Search for the cell housing the specified text and yield its (x, y) center coordinate. 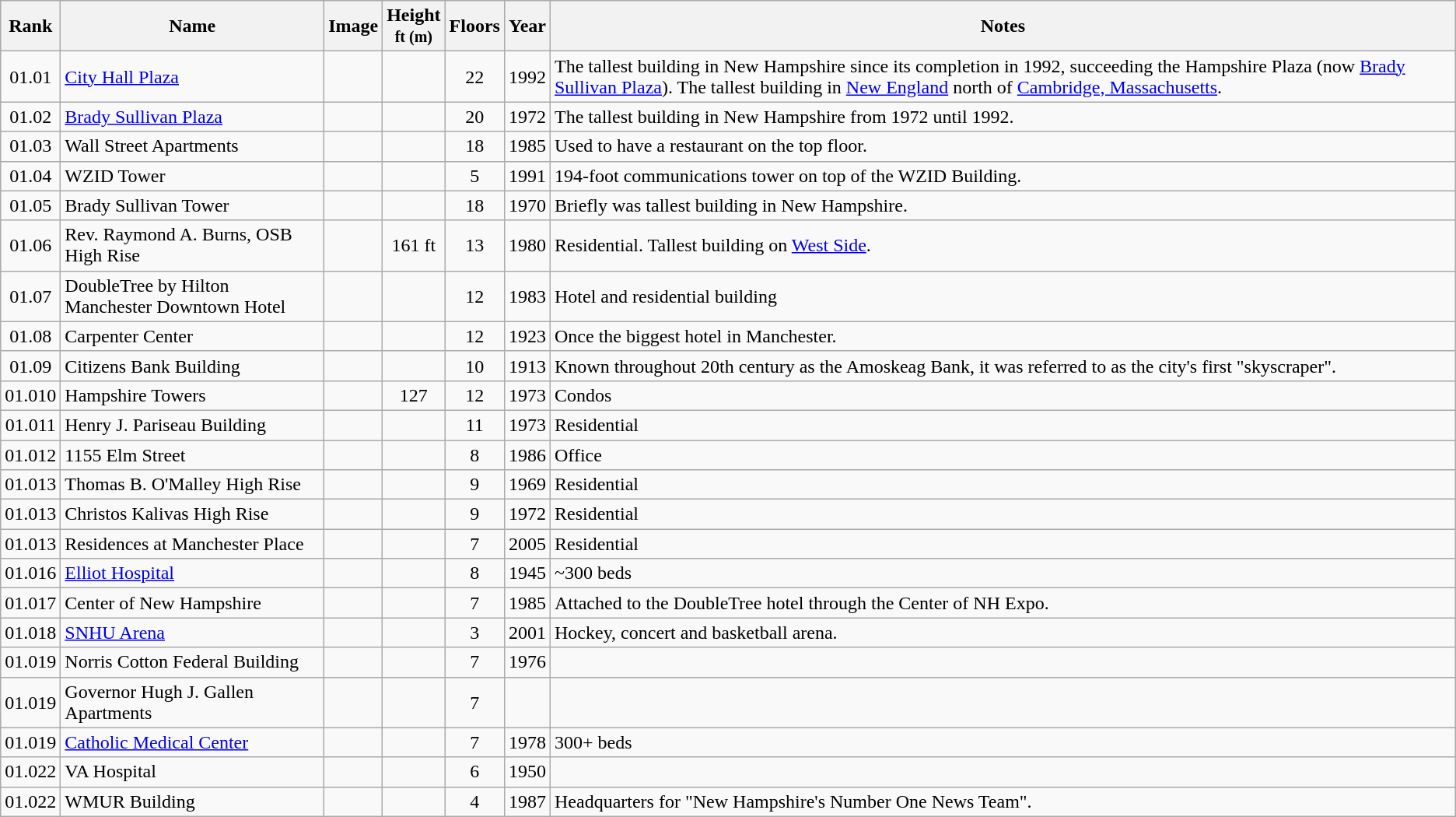
01.010 (31, 395)
Floors (474, 26)
Norris Cotton Federal Building (193, 662)
01.06 (31, 246)
1913 (527, 366)
Center of New Hampshire (193, 603)
Rank (31, 26)
1991 (527, 176)
1980 (527, 246)
Wall Street Apartments (193, 146)
01.09 (31, 366)
~300 beds (1003, 573)
127 (414, 395)
Used to have a restaurant on the top floor. (1003, 146)
Hotel and residential building (1003, 296)
Known throughout 20th century as the Amoskeag Bank, it was referred to as the city's first "skyscraper". (1003, 366)
161 ft (414, 246)
Hampshire Towers (193, 395)
01.016 (31, 573)
300+ beds (1003, 742)
Carpenter Center (193, 336)
01.01 (31, 76)
5 (474, 176)
Office (1003, 455)
Attached to the DoubleTree hotel through the Center of NH Expo. (1003, 603)
01.017 (31, 603)
1976 (527, 662)
Citizens Bank Building (193, 366)
Name (193, 26)
Henry J. Pariseau Building (193, 425)
13 (474, 246)
1155 Elm Street (193, 455)
DoubleTree by Hilton Manchester Downtown Hotel (193, 296)
01.04 (31, 176)
WZID Tower (193, 176)
01.07 (31, 296)
4 (474, 801)
Catholic Medical Center (193, 742)
11 (474, 425)
1987 (527, 801)
1945 (527, 573)
Brady Sullivan Plaza (193, 117)
Brady Sullivan Tower (193, 205)
Governor Hugh J. Gallen Apartments (193, 702)
01.018 (31, 633)
1986 (527, 455)
1983 (527, 296)
01.011 (31, 425)
1978 (527, 742)
1970 (527, 205)
20 (474, 117)
01.012 (31, 455)
1950 (527, 772)
City Hall Plaza (193, 76)
1992 (527, 76)
Condos (1003, 395)
Image (353, 26)
6 (474, 772)
01.03 (31, 146)
3 (474, 633)
Heightft (m) (414, 26)
01.05 (31, 205)
VA Hospital (193, 772)
Thomas B. O'Malley High Rise (193, 485)
Headquarters for "New Hampshire's Number One News Team". (1003, 801)
194-foot communications tower on top of the WZID Building. (1003, 176)
10 (474, 366)
Notes (1003, 26)
Residences at Manchester Place (193, 544)
Rev. Raymond A. Burns, OSB High Rise (193, 246)
2005 (527, 544)
1969 (527, 485)
Residential. Tallest building on West Side. (1003, 246)
22 (474, 76)
Briefly was tallest building in New Hampshire. (1003, 205)
Year (527, 26)
SNHU Arena (193, 633)
1923 (527, 336)
The tallest building in New Hampshire from 1972 until 1992. (1003, 117)
Hockey, concert and basketball arena. (1003, 633)
01.02 (31, 117)
WMUR Building (193, 801)
Christos Kalivas High Rise (193, 514)
Once the biggest hotel in Manchester. (1003, 336)
01.08 (31, 336)
Elliot Hospital (193, 573)
2001 (527, 633)
